Return (x, y) of the center of cell containing provided text 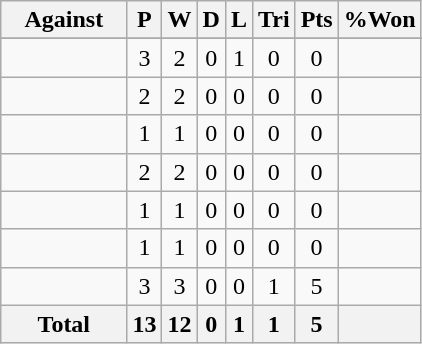
13 (144, 324)
Pts (316, 20)
P (144, 20)
D (211, 20)
12 (180, 324)
W (180, 20)
Total (64, 324)
%Won (380, 20)
L (238, 20)
Against (64, 20)
Tri (274, 20)
